Scan for the cell matching the given text and deliver its [X, Y] coordinate at center. 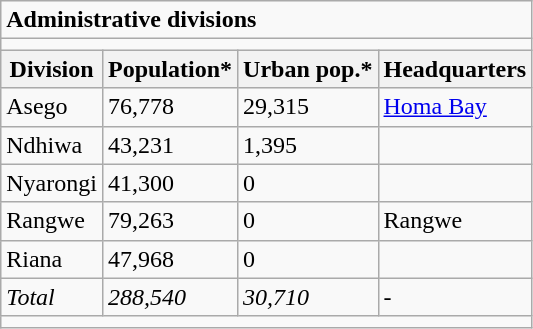
Administrative divisions [266, 20]
41,300 [170, 183]
Population* [170, 69]
79,263 [170, 221]
76,778 [170, 107]
Total [52, 297]
43,231 [170, 145]
Riana [52, 259]
Headquarters [455, 69]
Ndhiwa [52, 145]
Homa Bay [455, 107]
47,968 [170, 259]
288,540 [170, 297]
Division [52, 69]
Urban pop.* [308, 69]
1,395 [308, 145]
- [455, 297]
30,710 [308, 297]
29,315 [308, 107]
Nyarongi [52, 183]
Asego [52, 107]
